From the cell containing the given text, extract its center point as [X, Y] coordinate. 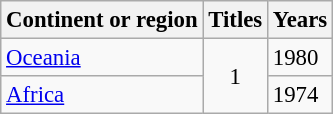
Oceania [102, 58]
Titles [236, 20]
Years [300, 20]
1974 [300, 95]
1980 [300, 58]
1 [236, 76]
Continent or region [102, 20]
Africa [102, 95]
